Output the (x, y) coordinate of the center of the cell containing the given text.  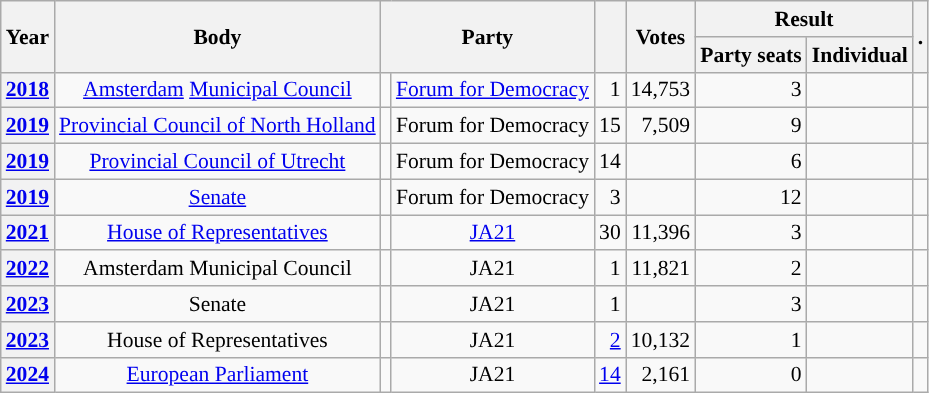
. (921, 36)
Individual (860, 55)
Provincial Council of Utrecht (218, 162)
2021 (28, 233)
Provincial Council of North Holland (218, 126)
Result (804, 19)
2018 (28, 90)
11,396 (660, 233)
Year (28, 36)
11,821 (660, 269)
Party seats (750, 55)
2022 (28, 269)
0 (750, 375)
30 (610, 233)
Body (218, 36)
European Parliament (218, 375)
2024 (28, 375)
7,509 (660, 126)
14,753 (660, 90)
6 (750, 162)
9 (750, 126)
10,132 (660, 340)
2,161 (660, 375)
12 (750, 197)
15 (610, 126)
Party (488, 36)
Votes (660, 36)
